Output the [x, y] coordinate of the center of the cell containing the given text.  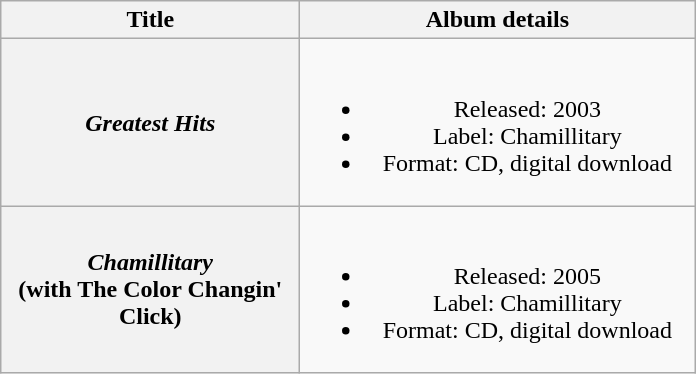
Released: 2005Label: ChamillitaryFormat: CD, digital download [498, 290]
Title [150, 20]
Released: 2003Label: ChamillitaryFormat: CD, digital download [498, 122]
Album details [498, 20]
Chamillitary(with The Color Changin' Click) [150, 290]
Greatest Hits [150, 122]
